Locate the cell with the specified text and output its [x, y] center coordinate. 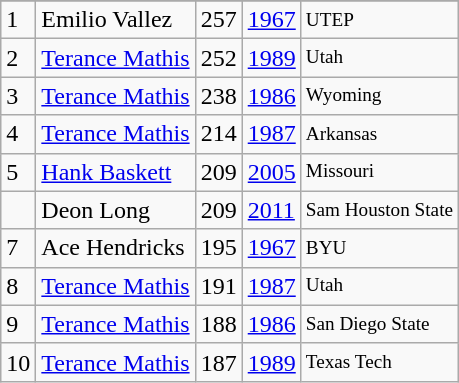
252 [218, 58]
Texas Tech [379, 362]
San Diego State [379, 324]
Wyoming [379, 96]
3 [18, 96]
BYU [379, 248]
2 [18, 58]
257 [218, 20]
191 [218, 286]
187 [218, 362]
214 [218, 134]
2005 [272, 172]
1 [18, 20]
Hank Baskett [116, 172]
Missouri [379, 172]
195 [218, 248]
UTEP [379, 20]
Sam Houston State [379, 210]
188 [218, 324]
Deon Long [116, 210]
9 [18, 324]
2011 [272, 210]
5 [18, 172]
4 [18, 134]
10 [18, 362]
8 [18, 286]
7 [18, 248]
238 [218, 96]
Arkansas [379, 134]
Emilio Vallez [116, 20]
Ace Hendricks [116, 248]
